Return the (X, Y) coordinate for the center point of the cell that contains the specified text.  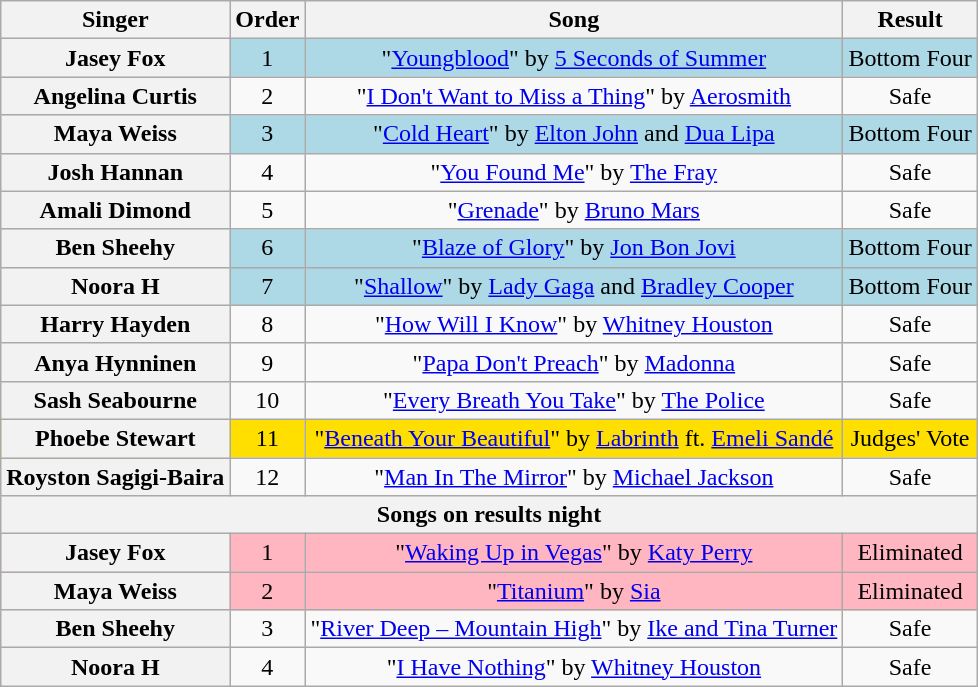
"Shallow" by Lady Gaga and Bradley Cooper (574, 286)
5 (268, 210)
"Waking Up in Vegas" by Katy Perry (574, 553)
8 (268, 324)
Song (574, 20)
"I Have Nothing" by Whitney Houston (574, 667)
Songs on results night (490, 515)
"Youngblood" by 5 Seconds of Summer (574, 58)
10 (268, 400)
Harry Hayden (116, 324)
"Blaze of Glory" by Jon Bon Jovi (574, 248)
Amali Dimond (116, 210)
"Man In The Mirror" by Michael Jackson (574, 477)
7 (268, 286)
Sash Seabourne (116, 400)
Royston Sagigi-Baira (116, 477)
9 (268, 362)
"Grenade" by Bruno Mars (574, 210)
Result (910, 20)
Order (268, 20)
6 (268, 248)
"How Will I Know" by Whitney Houston (574, 324)
Phoebe Stewart (116, 438)
"Every Breath You Take" by The Police (574, 400)
"Papa Don't Preach" by Madonna (574, 362)
Josh Hannan (116, 172)
11 (268, 438)
"Beneath Your Beautiful" by Labrinth ft. Emeli Sandé (574, 438)
"River Deep – Mountain High" by Ike and Tina Turner (574, 629)
"I Don't Want to Miss a Thing" by Aerosmith (574, 96)
Judges' Vote (910, 438)
"Titanium" by Sia (574, 591)
"Cold Heart" by Elton John and Dua Lipa (574, 134)
Angelina Curtis (116, 96)
Anya Hynninen (116, 362)
"You Found Me" by The Fray (574, 172)
Singer (116, 20)
12 (268, 477)
